Detect which cell encompasses the target text, then output its (x, y) center coordinate. 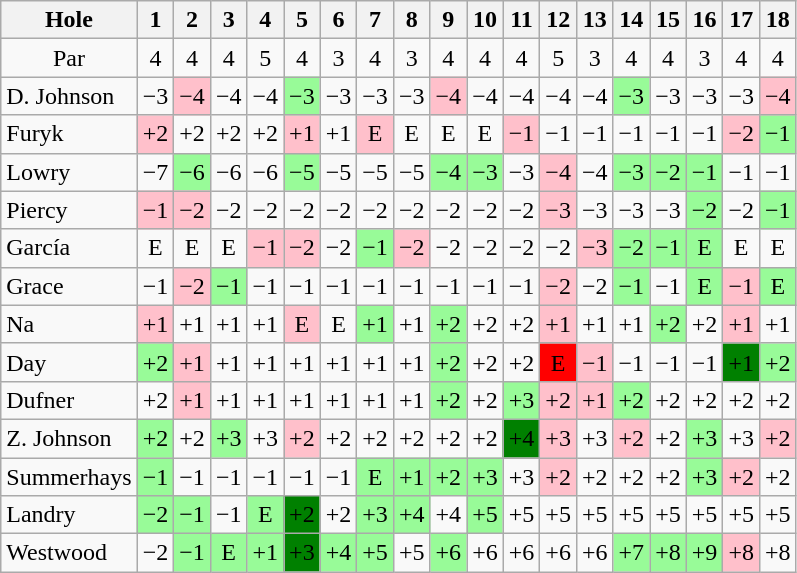
Furyk (69, 134)
9 (448, 20)
16 (704, 20)
D. Johnson (69, 96)
+9 (704, 553)
Westwood (69, 553)
Piercy (69, 210)
2 (192, 20)
Lowry (69, 172)
Landry (69, 515)
Z. Johnson (69, 438)
11 (522, 20)
14 (632, 20)
Grace (69, 286)
García (69, 248)
Na (69, 324)
15 (668, 20)
10 (486, 20)
Par (69, 58)
Hole (69, 20)
Day (69, 362)
Summerhays (69, 477)
13 (594, 20)
+7 (632, 553)
−7 (156, 172)
8 (412, 20)
17 (742, 20)
6 (338, 20)
Dufner (69, 400)
7 (376, 20)
12 (558, 20)
18 (778, 20)
1 (156, 20)
